Return the (x, y) coordinate for the center point of the cell that contains the specified text.  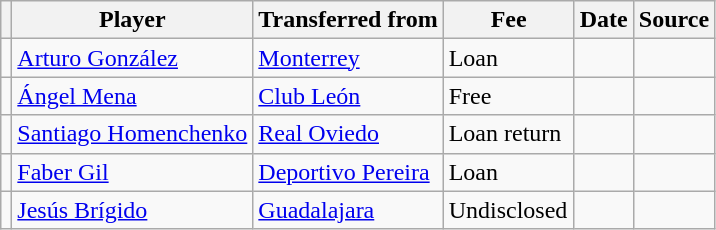
Transferred from (348, 20)
Player (132, 20)
Real Oviedo (348, 134)
Club León (348, 96)
Monterrey (348, 58)
Loan return (508, 134)
Fee (508, 20)
Source (674, 20)
Deportivo Pereira (348, 172)
Faber Gil (132, 172)
Guadalajara (348, 210)
Arturo González (132, 58)
Santiago Homenchenko (132, 134)
Free (508, 96)
Jesús Brígido (132, 210)
Ángel Mena (132, 96)
Undisclosed (508, 210)
Date (604, 20)
